Provide the [X, Y] coordinate of the cell's center where the given text is located.  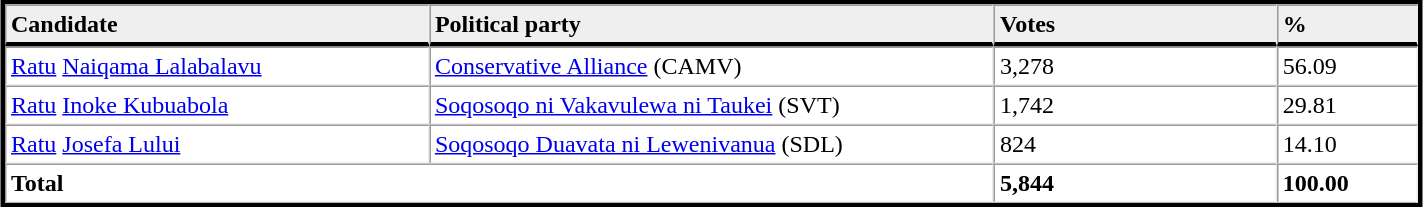
Votes [1136, 25]
Ratu Naiqama Lalabalavu [217, 66]
29.81 [1348, 106]
Conservative Alliance (CAMV) [712, 66]
Soqosoqo Duavata ni Lewenivanua (SDL) [712, 144]
% [1348, 25]
824 [1136, 144]
56.09 [1348, 66]
1,742 [1136, 106]
3,278 [1136, 66]
Total [500, 184]
Candidate [217, 25]
Ratu Inoke Kubuabola [217, 106]
Ratu Josefa Lului [217, 144]
100.00 [1348, 184]
Political party [712, 25]
14.10 [1348, 144]
5,844 [1136, 184]
Soqosoqo ni Vakavulewa ni Taukei (SVT) [712, 106]
